Find where the given text appears and provide that cell's center as (x, y) coordinate. 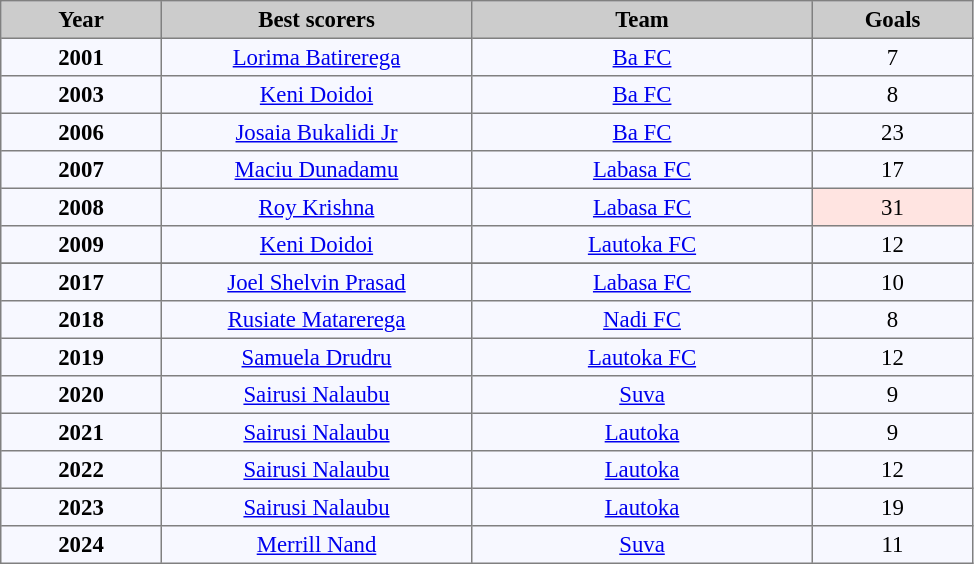
2009 (81, 245)
17 (892, 170)
2024 (81, 545)
10 (892, 282)
2001 (81, 57)
Lorima Batirerega (316, 57)
Best scorers (316, 20)
Maciu Dunadamu (316, 170)
2019 (81, 357)
2008 (81, 207)
2022 (81, 470)
Josaia Bukalidi Jr (316, 132)
Rusiate Matarerega (316, 320)
23 (892, 132)
2017 (81, 282)
11 (892, 545)
Merrill Nand (316, 545)
2021 (81, 432)
2023 (81, 507)
Goals (892, 20)
19 (892, 507)
Year (81, 20)
2006 (81, 132)
7 (892, 57)
Joel Shelvin Prasad (316, 282)
31 (892, 207)
2020 (81, 395)
2018 (81, 320)
Team (642, 20)
Roy Krishna (316, 207)
Nadi FC (642, 320)
Samuela Drudru (316, 357)
2007 (81, 170)
2003 (81, 95)
